Return the [X, Y] coordinate for the center point of the cell that contains the specified text.  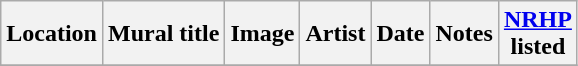
Image [262, 34]
NRHPlisted [538, 34]
Date [400, 34]
Mural title [163, 34]
Notes [464, 34]
Artist [336, 34]
Location [52, 34]
